Pinpoint the cell where the given text exists, returning its [x, y] midpoint coordinate. 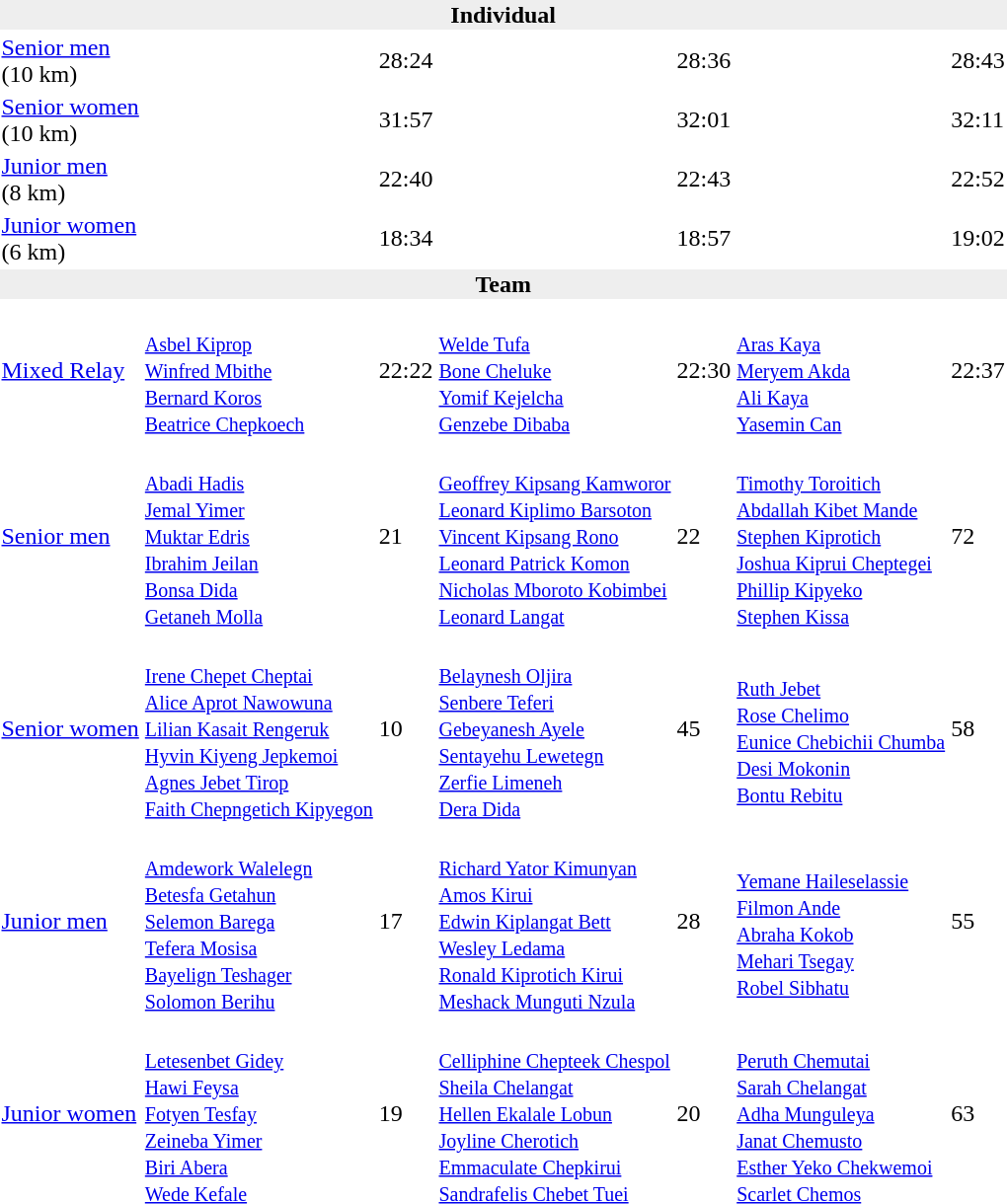
22:30 [704, 370]
Welde TufaBone ChelukeYomif KejelchaGenzebe Dibaba [555, 370]
28:43 [978, 61]
Team [503, 284]
45 [704, 728]
72 [978, 536]
17 [406, 921]
Mixed Relay [70, 370]
31:57 [406, 120]
Aras KayaMeryem AkdaAli KayaYasemin Can [841, 370]
19:02 [978, 239]
22:52 [978, 180]
Senior women(10 km) [70, 120]
28:24 [406, 61]
22:43 [704, 180]
18:34 [406, 239]
18:57 [704, 239]
32:01 [704, 120]
Junior men(8 km) [70, 180]
58 [978, 728]
Junior women(6 km) [70, 239]
22:22 [406, 370]
10 [406, 728]
Timothy ToroitichAbdallah Kibet MandeStephen KiprotichJoshua Kiprui CheptegeiPhillip KipyekoStephen Kissa [841, 536]
Senior men(10 km) [70, 61]
22:40 [406, 180]
Senior men [70, 536]
Junior men [70, 921]
21 [406, 536]
Yemane HaileselassieFilmon AndeAbraha KokobMehari TsegayRobel Sibhatu [841, 921]
28 [704, 921]
Irene Chepet CheptaiAlice Aprot NawowunaLilian Kasait RengerukHyvin Kiyeng JepkemoiAgnes Jebet TiropFaith Chepngetich Kipyegon [259, 728]
22 [704, 536]
Belaynesh OljiraSenbere TeferiGebeyanesh AyeleSentayehu LewetegnZerfie LimenehDera Dida [555, 728]
55 [978, 921]
22:37 [978, 370]
32:11 [978, 120]
Richard Yator KimunyanAmos KiruiEdwin Kiplangat BettWesley LedamaRonald Kiprotich KiruiMeshack Munguti Nzula [555, 921]
Asbel KipropWinfred MbitheBernard KorosBeatrice Chepkoech [259, 370]
Ruth JebetRose ChelimoEunice Chebichii ChumbaDesi MokoninBontu Rebitu [841, 728]
28:36 [704, 61]
Amdework WalelegnBetesfa GetahunSelemon BaregaTefera MosisaBayelign TeshagerSolomon Berihu [259, 921]
Senior women [70, 728]
Abadi HadisJemal YimerMuktar EdrisIbrahim JeilanBonsa DidaGetaneh Molla [259, 536]
Individual [503, 15]
Geoffrey Kipsang KamwororLeonard Kiplimo BarsotonVincent Kipsang RonoLeonard Patrick KomonNicholas Mboroto KobimbeiLeonard Langat [555, 536]
